For the text-containing cell, return its midpoint in [X, Y] coordinate format. 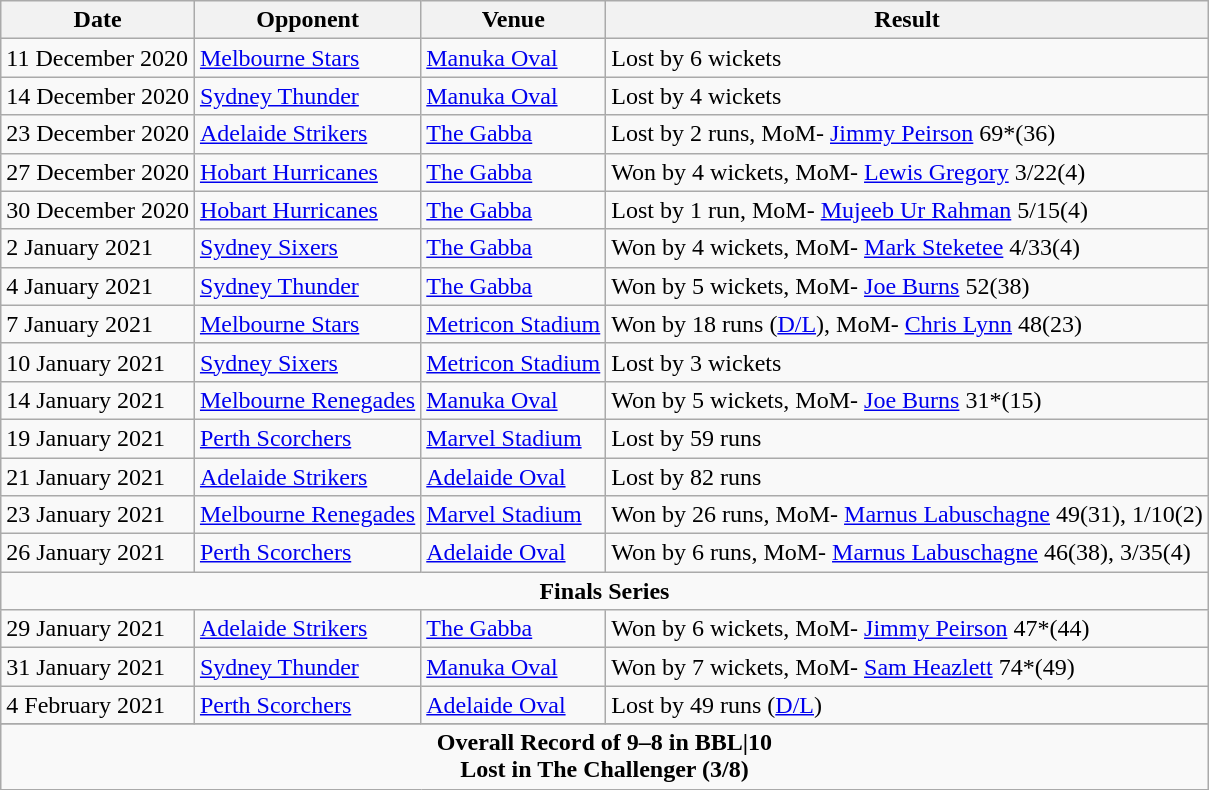
Lost by 59 runs [907, 438]
Lost by 1 run, MoM- Mujeeb Ur Rahman 5/15(4) [907, 210]
11 December 2020 [98, 58]
Won by 7 wickets, MoM- Sam Heazlett 74*(49) [907, 667]
Won by 6 wickets, MoM- Jimmy Peirson 47*(44) [907, 629]
Won by 26 runs, MoM- Marnus Labuschagne 49(31), 1/10(2) [907, 515]
Won by 18 runs (D/L), MoM- Chris Lynn 48(23) [907, 324]
10 January 2021 [98, 362]
Date [98, 20]
4 January 2021 [98, 286]
Won by 4 wickets, MoM- Lewis Gregory 3/22(4) [907, 172]
Won by 5 wickets, MoM- Joe Burns 31*(15) [907, 400]
Lost by 82 runs [907, 477]
29 January 2021 [98, 629]
23 December 2020 [98, 134]
Lost by 4 wickets [907, 96]
21 January 2021 [98, 477]
19 January 2021 [98, 438]
23 January 2021 [98, 515]
Lost by 2 runs, MoM- Jimmy Peirson 69*(36) [907, 134]
Venue [514, 20]
4 February 2021 [98, 705]
14 January 2021 [98, 400]
Won by 5 wickets, MoM- Joe Burns 52(38) [907, 286]
14 December 2020 [98, 96]
30 December 2020 [98, 210]
Lost by 6 wickets [907, 58]
2 January 2021 [98, 248]
Won by 4 wickets, MoM- Mark Steketee 4/33(4) [907, 248]
31 January 2021 [98, 667]
7 January 2021 [98, 324]
Overall Record of 9–8 in BBL|10Lost in The Challenger (3/8) [604, 756]
Lost by 3 wickets [907, 362]
Opponent [307, 20]
Won by 6 runs, MoM- Marnus Labuschagne 46(38), 3/35(4) [907, 553]
Finals Series [604, 591]
26 January 2021 [98, 553]
Lost by 49 runs (D/L) [907, 705]
Result [907, 20]
27 December 2020 [98, 172]
